Extract the [x, y] coordinate from the center of the cell holding the provided text.  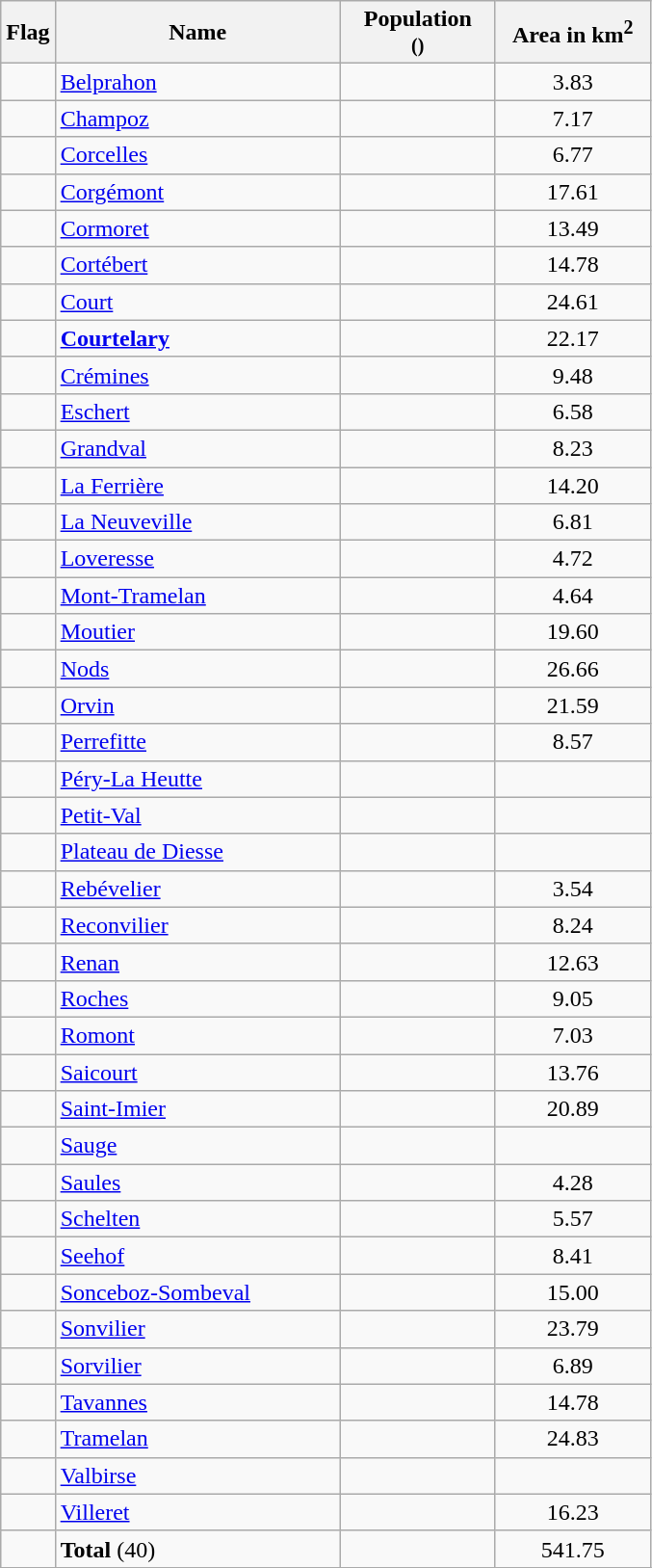
Belprahon [197, 82]
26.66 [572, 669]
13.76 [572, 1073]
Court [197, 302]
Name [197, 33]
Crémines [197, 375]
17.61 [572, 192]
12.63 [572, 962]
Petit-Val [197, 815]
Sonceboz-Sombeval [197, 1292]
8.57 [572, 742]
Valbirse [197, 1475]
16.23 [572, 1512]
5.57 [572, 1219]
8.24 [572, 925]
22.17 [572, 338]
14.20 [572, 485]
9.05 [572, 998]
Eschert [197, 412]
Tavannes [197, 1402]
Grandval [197, 448]
Rebévelier [197, 889]
Mont-Tramelan [197, 596]
Saicourt [197, 1073]
Sorvilier [197, 1366]
13.49 [572, 228]
Plateau de Diesse [197, 852]
Population() [418, 33]
Orvin [197, 705]
Saint-Imier [197, 1109]
21.59 [572, 705]
7.03 [572, 1035]
6.77 [572, 155]
19.60 [572, 632]
6.81 [572, 522]
Flag [28, 33]
4.64 [572, 596]
Nods [197, 669]
Moutier [197, 632]
La Neuveville [197, 522]
Corgémont [197, 192]
Corcelles [197, 155]
Romont [197, 1035]
9.48 [572, 375]
Renan [197, 962]
La Ferrière [197, 485]
7.17 [572, 119]
Péry-La Heutte [197, 779]
24.61 [572, 302]
23.79 [572, 1329]
15.00 [572, 1292]
Sonvilier [197, 1329]
Perrefitte [197, 742]
Villeret [197, 1512]
Courtelary [197, 338]
541.75 [572, 1549]
Area in km2 [572, 33]
Champoz [197, 119]
6.58 [572, 412]
8.23 [572, 448]
24.83 [572, 1439]
Loveresse [197, 559]
Reconvilier [197, 925]
4.28 [572, 1183]
8.41 [572, 1256]
Cormoret [197, 228]
Saules [197, 1183]
Tramelan [197, 1439]
Seehof [197, 1256]
20.89 [572, 1109]
Sauge [197, 1146]
Total (40) [197, 1549]
4.72 [572, 559]
3.54 [572, 889]
Roches [197, 998]
6.89 [572, 1366]
Cortébert [197, 265]
Schelten [197, 1219]
3.83 [572, 82]
